Return (X, Y) of the center of cell containing provided text 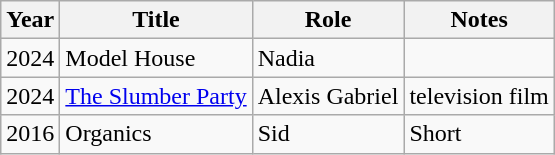
television film (479, 96)
Nadia (328, 58)
Role (328, 20)
Notes (479, 20)
Sid (328, 134)
Model House (156, 58)
Organics (156, 134)
Year (30, 20)
Title (156, 20)
2016 (30, 134)
The Slumber Party (156, 96)
Alexis Gabriel (328, 96)
Short (479, 134)
